Provide the [X, Y] coordinate of the cell's center where the given text is located.  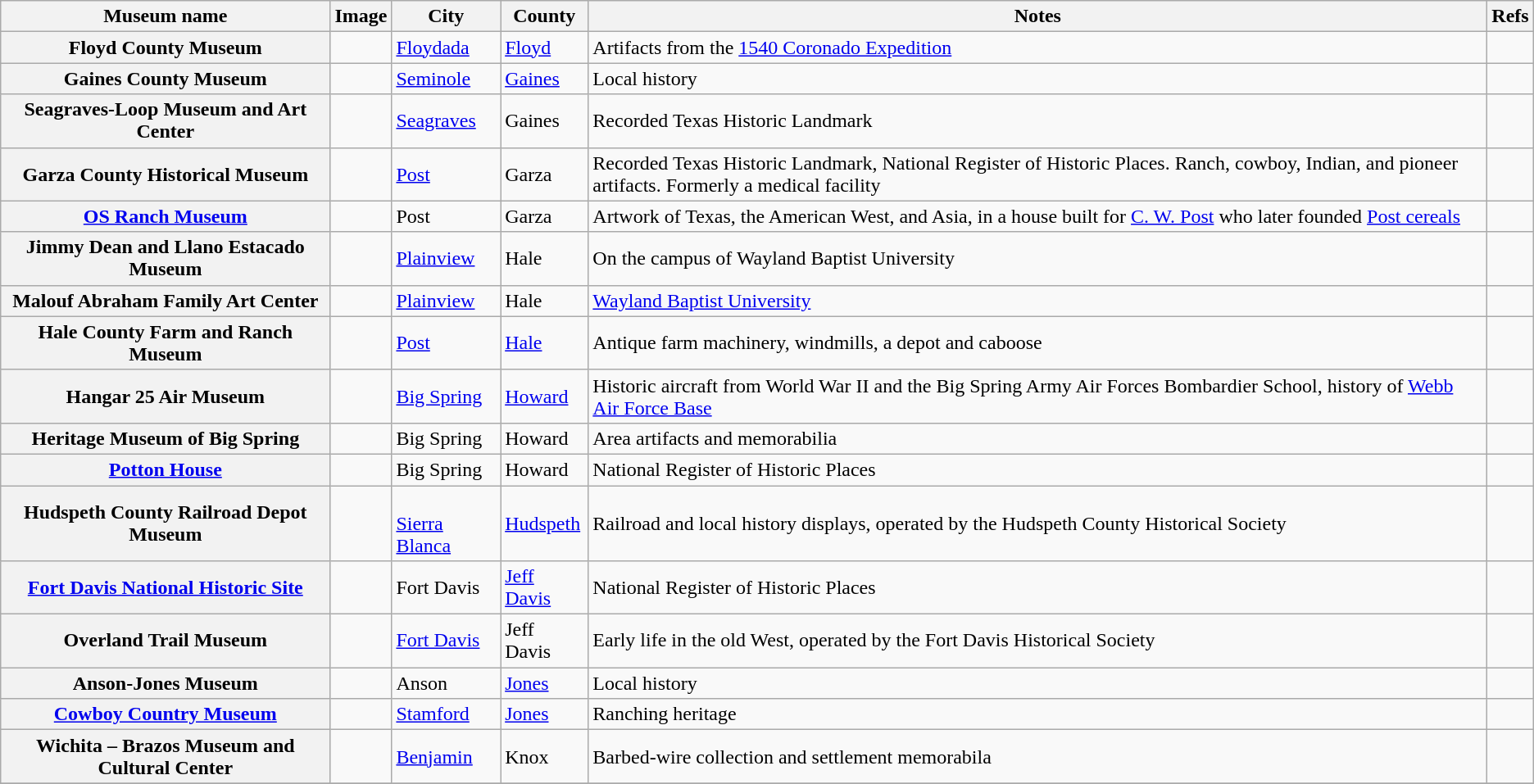
Image [361, 16]
Benjamin [446, 757]
Potton House [166, 469]
Artifacts from the 1540 Coronado Expedition [1037, 48]
Artwork of Texas, the American West, and Asia, in a house built for C. W. Post who later founded Post cereals [1037, 216]
Hale County Farm and Ranch Museum [166, 342]
Gaines County Museum [166, 79]
Anson [446, 683]
Refs [1510, 16]
Barbed-wire collection and settlement memorabila [1037, 757]
Museum name [166, 16]
OS Ranch Museum [166, 216]
Historic aircraft from World War II and the Big Spring Army Air Forces Bombardier School, history of Webb Air Force Base [1037, 397]
Jimmy Dean and Llano Estacado Museum [166, 259]
County [544, 16]
Garza County Historical Museum [166, 174]
Floyd [544, 48]
Wichita – Brazos Museum and Cultural Center [166, 757]
Hudspeth County Railroad Depot Museum [166, 523]
Stamford [446, 714]
Seminole [446, 79]
Recorded Texas Historic Landmark [1037, 121]
Anson-Jones Museum [166, 683]
Railroad and local history displays, operated by the Hudspeth County Historical Society [1037, 523]
Notes [1037, 16]
On the campus of Wayland Baptist University [1037, 259]
Cowboy Country Museum [166, 714]
Fort Davis National Historic Site [166, 588]
Area artifacts and memorabilia [1037, 438]
Seagraves-Loop Museum and Art Center [166, 121]
Recorded Texas Historic Landmark, National Register of Historic Places. Ranch, cowboy, Indian, and pioneer artifacts. Formerly a medical facility [1037, 174]
Seagraves [446, 121]
Hudspeth [544, 523]
City [446, 16]
Ranching heritage [1037, 714]
Sierra Blanca [446, 523]
Overland Trail Museum [166, 641]
Early life in the old West, operated by the Fort Davis Historical Society [1037, 641]
Wayland Baptist University [1037, 301]
Malouf Abraham Family Art Center [166, 301]
Antique farm machinery, windmills, a depot and caboose [1037, 342]
Floyd County Museum [166, 48]
Heritage Museum of Big Spring [166, 438]
Hangar 25 Air Museum [166, 397]
Knox [544, 757]
Floydada [446, 48]
